Scan for the cell matching the given text and deliver its (x, y) coordinate at center. 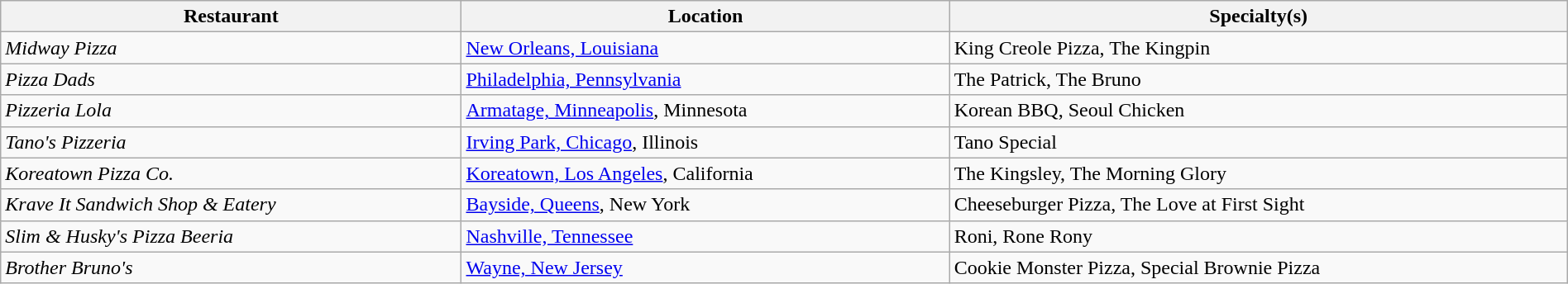
Philadelphia, Pennsylvania (705, 79)
Koreatown Pizza Co. (232, 173)
Restaurant (232, 17)
Brother Bruno's (232, 267)
Location (705, 17)
Tano Special (1259, 142)
New Orleans, Louisiana (705, 48)
Bayside, Queens, New York (705, 205)
Cheeseburger Pizza, The Love at First Sight (1259, 205)
Roni, Rone Rony (1259, 236)
The Patrick, The Bruno (1259, 79)
Tano's Pizzeria (232, 142)
Korean BBQ, Seoul Chicken (1259, 111)
Nashville, Tennessee (705, 236)
Pizzeria Lola (232, 111)
Midway Pizza (232, 48)
King Creole Pizza, The Kingpin (1259, 48)
The Kingsley, The Morning Glory (1259, 173)
Slim & Husky's Pizza Beeria (232, 236)
Krave It Sandwich Shop & Eatery (232, 205)
Cookie Monster Pizza, Special Brownie Pizza (1259, 267)
Pizza Dads (232, 79)
Wayne, New Jersey (705, 267)
Koreatown, Los Angeles, California (705, 173)
Specialty(s) (1259, 17)
Armatage, Minneapolis, Minnesota (705, 111)
Irving Park, Chicago, Illinois (705, 142)
